Provide the [x, y] coordinate of the cell's center where the given text is located.  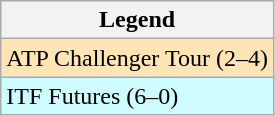
ATP Challenger Tour (2–4) [138, 58]
Legend [138, 20]
ITF Futures (6–0) [138, 96]
